Provide the (x, y) coordinate of the cell's center where the given text is located.  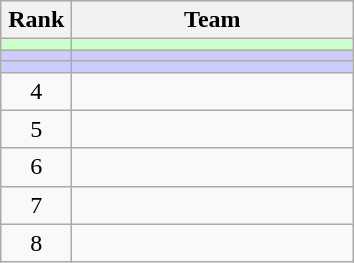
7 (36, 205)
Rank (36, 20)
6 (36, 167)
Team (212, 20)
8 (36, 243)
4 (36, 91)
5 (36, 129)
